Determine the [X, Y] coordinate at the center of the cell enclosing the given text.  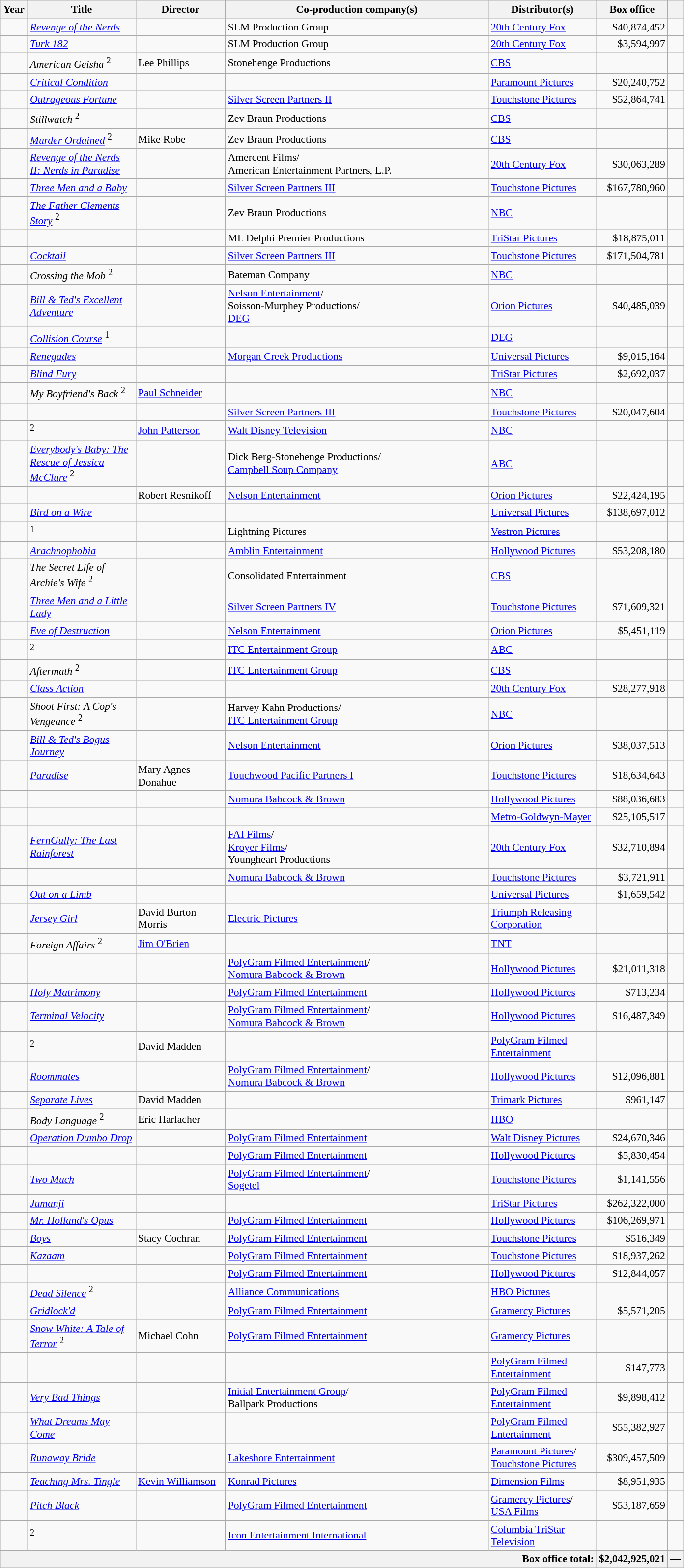
$21,011,318 [632, 969]
$2,692,037 [632, 374]
Stonehenge Productions [357, 63]
Critical Condition [82, 82]
Box office [632, 9]
$138,697,012 [632, 512]
Stillwatch 2 [82, 118]
Amblin Entertainment [357, 550]
ML Delphi Premier Productions [357, 238]
Gridlock'd [82, 1311]
FernGully: The Last Rainforest [82, 847]
Kevin Williamson [181, 1481]
Electric Pictures [357, 918]
Distributor(s) [542, 9]
Walt Disney Television [357, 431]
$1,141,556 [632, 1179]
The Secret Life of Archie's Wife 2 [82, 575]
$713,234 [632, 993]
Touchwood Pacific Partners I [357, 776]
$106,269,971 [632, 1220]
$30,063,289 [632, 164]
Everybody's Baby: The Rescue of Jessica McClure 2 [82, 463]
Bird on a Wire [82, 512]
Out on a Limb [82, 894]
Terminal Velocity [82, 1016]
$5,451,119 [632, 631]
Harvey Kahn Productions/ITC Entertainment Group [357, 714]
Triumph Releasing Corporation [542, 918]
Stacy Cochran [181, 1238]
Konrad Pictures [357, 1481]
John Patterson [181, 431]
TNT [542, 943]
Eve of Destruction [82, 631]
$516,349 [632, 1238]
$262,322,000 [632, 1203]
Jim O'Brien [181, 943]
My Boyfriend's Back 2 [82, 392]
$5,571,205 [632, 1311]
Mary Agnes Donahue [181, 776]
$38,037,513 [632, 745]
Bateman Company [357, 274]
$28,277,918 [632, 689]
Collision Course 1 [82, 337]
$16,487,349 [632, 1016]
Eric Harlacher [181, 1119]
Mike Robe [181, 139]
$171,504,781 [632, 256]
Turk 182 [82, 44]
$9,015,164 [632, 356]
HBO [542, 1119]
Foreign Affairs 2 [82, 943]
Silver Screen Partners II [357, 100]
Jumanji [82, 1203]
Title [82, 9]
$55,382,927 [632, 1428]
$71,609,321 [632, 607]
$5,830,454 [632, 1155]
Shoot First: A Cop's Vengeance 2 [82, 714]
Walt Disney Pictures [542, 1138]
$12,096,881 [632, 1076]
Aftermath 2 [82, 670]
Kazaam [82, 1256]
$12,844,057 [632, 1273]
Icon Entertainment International [357, 1535]
FAI Films/Kroyer Films/Youngheart Productions [357, 847]
PolyGram Filmed Entertainment/Sogetel [357, 1179]
$22,424,195 [632, 495]
Dick Berg-Stonehenge Productions/Campbell Soup Company [357, 463]
David Burton Morris [181, 918]
Year [14, 9]
$53,208,180 [632, 550]
Arachnophobia [82, 550]
Metro-Goldwyn-Mayer [542, 817]
$3,721,911 [632, 877]
Roommates [82, 1076]
$53,187,659 [632, 1506]
Consolidated Entertainment [357, 575]
Robert Resnikoff [181, 495]
Mr. Holland's Opus [82, 1220]
HBO Pictures [542, 1292]
Co-production company(s) [357, 9]
Cocktail [82, 256]
Lee Phillips [181, 63]
Box office total: [299, 1559]
$40,485,039 [632, 306]
Initial Entertainment Group/Ballpark Productions [357, 1397]
Nelson Entertainment/Soisson-Murphey Productions/DEG [357, 306]
Holy Matrimony [82, 993]
Michael Cohn [181, 1336]
Gramercy Pictures/USA Films [542, 1506]
Three Men and a Baby [82, 188]
Paradise [82, 776]
$167,780,960 [632, 188]
Revenge of the Nerds [82, 27]
American Geisha 2 [82, 63]
1 [82, 531]
Class Action [82, 689]
Paramount Pictures [542, 82]
$18,937,262 [632, 1256]
Renegades [82, 356]
$8,951,935 [632, 1481]
Morgan Creek Productions [357, 356]
$309,457,509 [632, 1457]
Paul Schneider [181, 392]
Outrageous Fortune [82, 100]
$1,659,542 [632, 894]
Columbia TriStar Television [542, 1535]
What Dreams May Come [82, 1428]
$20,047,604 [632, 412]
Separate Lives [82, 1100]
Operation Dumbo Drop [82, 1138]
Bill & Ted's Bogus Journey [82, 745]
$18,634,643 [632, 776]
— [676, 1559]
$3,594,997 [632, 44]
$18,875,011 [632, 238]
$9,898,412 [632, 1397]
Pitch Black [82, 1506]
Bill & Ted's Excellent Adventure [82, 306]
Dead Silence 2 [82, 1292]
$32,710,894 [632, 847]
Amercent Films/American Entertainment Partners, L.P. [357, 164]
Director [181, 9]
$40,874,452 [632, 27]
Silver Screen Partners IV [357, 607]
Blind Fury [82, 374]
$88,036,683 [632, 799]
Lightning Pictures [357, 531]
Snow White: A Tale of Terror 2 [82, 1336]
Paramount Pictures/Touchstone Pictures [542, 1457]
$2,042,925,021 [632, 1559]
Three Men and a Little Lady [82, 607]
Two Much [82, 1179]
Crossing the Mob 2 [82, 274]
$961,147 [632, 1100]
$52,864,741 [632, 100]
Dimension Films [542, 1481]
$20,240,752 [632, 82]
Murder Ordained 2 [82, 139]
DEG [542, 337]
Trimark Pictures [542, 1100]
Lakeshore Entertainment [357, 1457]
$147,773 [632, 1368]
Vestron Pictures [542, 531]
Teaching Mrs. Tingle [82, 1481]
Body Language 2 [82, 1119]
$25,105,517 [632, 817]
Runaway Bride [82, 1457]
$24,670,346 [632, 1138]
Very Bad Things [82, 1397]
Jersey Girl [82, 918]
The Father Clements Story 2 [82, 213]
Alliance Communications [357, 1292]
Revenge of the Nerds II: Nerds in Paradise [82, 164]
Boys [82, 1238]
